Return (x, y) of the center of cell containing provided text 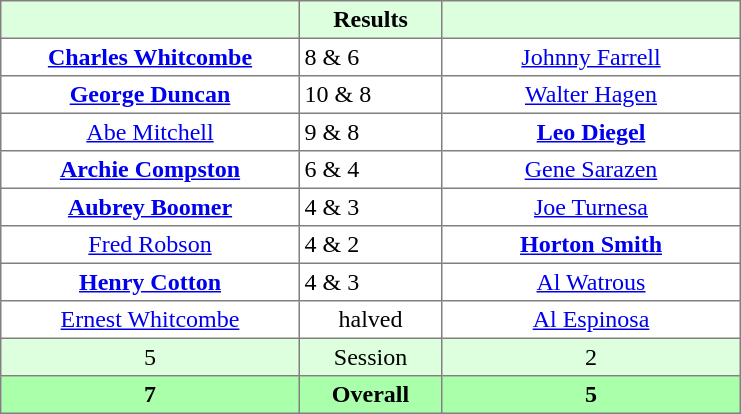
Results (370, 20)
Fred Robson (150, 245)
Session (370, 357)
Al Watrous (591, 282)
8 & 6 (370, 57)
Johnny Farrell (591, 57)
Charles Whitcombe (150, 57)
Horton Smith (591, 245)
Ernest Whitcombe (150, 320)
7 (150, 395)
Henry Cotton (150, 282)
halved (370, 320)
6 & 4 (370, 170)
10 & 8 (370, 95)
Leo Diegel (591, 132)
9 & 8 (370, 132)
George Duncan (150, 95)
Aubrey Boomer (150, 207)
Abe Mitchell (150, 132)
Al Espinosa (591, 320)
4 & 2 (370, 245)
Walter Hagen (591, 95)
2 (591, 357)
Gene Sarazen (591, 170)
Overall (370, 395)
Archie Compston (150, 170)
Joe Turnesa (591, 207)
